Output the [X, Y] coordinate of the center of the cell containing the given text.  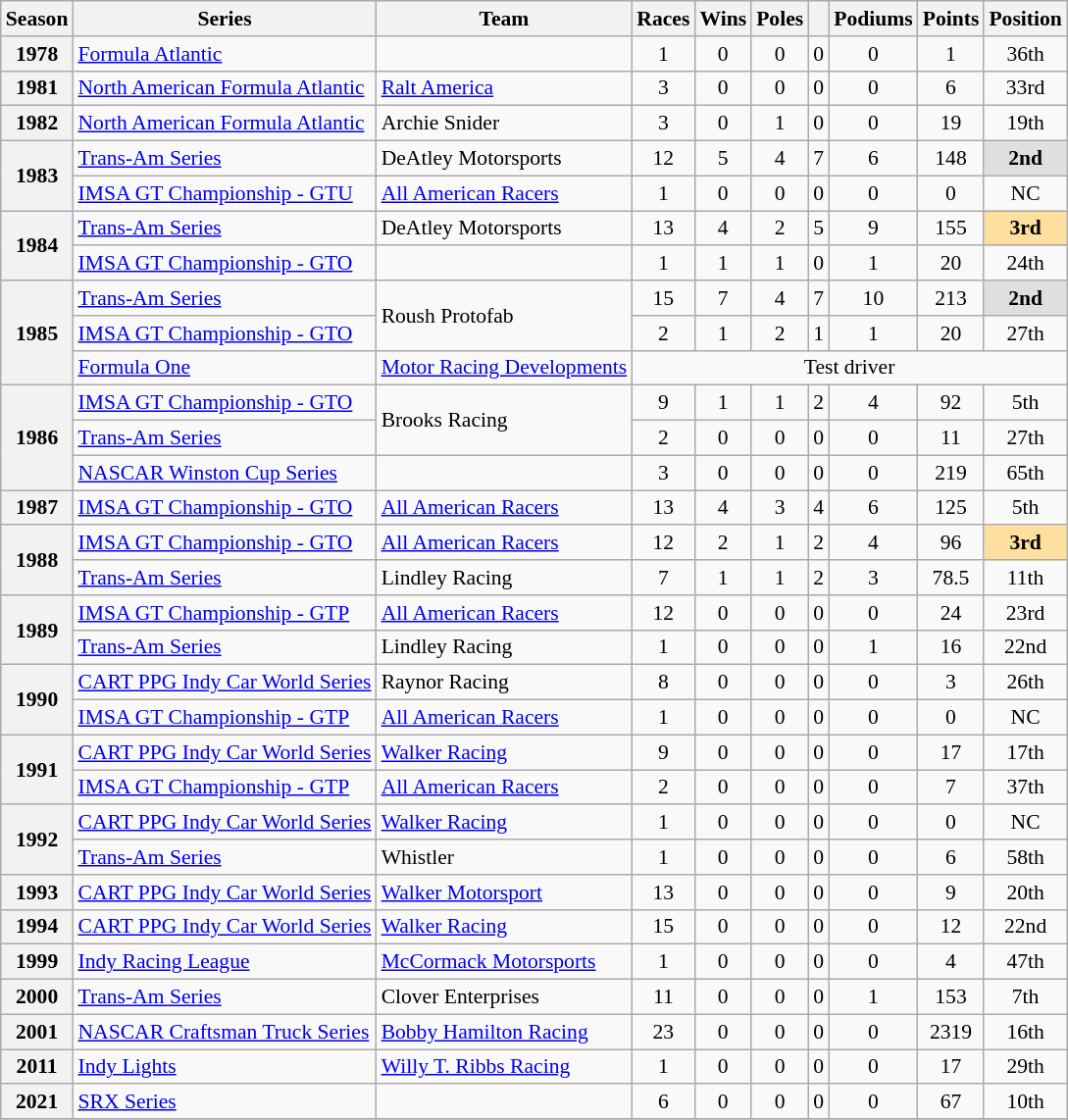
33rd [1025, 88]
McCormack Motorsports [504, 962]
1990 [37, 700]
1992 [37, 840]
125 [951, 508]
153 [951, 997]
Indy Racing League [224, 962]
Races [663, 19]
19 [951, 124]
1993 [37, 892]
11th [1025, 578]
Whistler [504, 857]
Team [504, 19]
1988 [37, 561]
Formula Atlantic [224, 54]
1987 [37, 508]
Motor Racing Developments [504, 368]
NASCAR Craftsman Truck Series [224, 1032]
2319 [951, 1032]
Archie Snider [504, 124]
65th [1025, 473]
1994 [37, 927]
1981 [37, 88]
23rd [1025, 613]
10th [1025, 1102]
Clover Enterprises [504, 997]
Formula One [224, 368]
NASCAR Winston Cup Series [224, 473]
1978 [37, 54]
2000 [37, 997]
24 [951, 613]
26th [1025, 683]
2011 [37, 1067]
1986 [37, 437]
213 [951, 298]
58th [1025, 857]
Brooks Racing [504, 420]
16th [1025, 1032]
Position [1025, 19]
Podiums [873, 19]
Season [37, 19]
Poles [780, 19]
Raynor Racing [504, 683]
Ralt America [504, 88]
1989 [37, 630]
148 [951, 159]
78.5 [951, 578]
Test driver [849, 368]
17th [1025, 752]
Walker Motorsport [504, 892]
37th [1025, 788]
19th [1025, 124]
IMSA GT Championship - GTU [224, 193]
Indy Lights [224, 1067]
7th [1025, 997]
10 [873, 298]
155 [951, 229]
1991 [37, 769]
20th [1025, 892]
2021 [37, 1102]
47th [1025, 962]
96 [951, 543]
24th [1025, 264]
219 [951, 473]
8 [663, 683]
67 [951, 1102]
Roush Protofab [504, 316]
1983 [37, 177]
SRX Series [224, 1102]
2001 [37, 1032]
1999 [37, 962]
1982 [37, 124]
23 [663, 1032]
Bobby Hamilton Racing [504, 1032]
Points [951, 19]
1985 [37, 333]
36th [1025, 54]
Wins [723, 19]
29th [1025, 1067]
Willy T. Ribbs Racing [504, 1067]
92 [951, 403]
Series [224, 19]
16 [951, 647]
1984 [37, 245]
